Output the [x, y] coordinate of the center of the cell containing the given text.  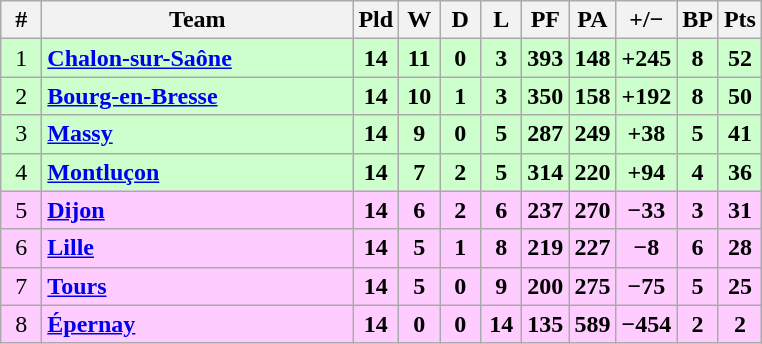
Chalon-sur-Saône [198, 58]
237 [546, 210]
Montluçon [198, 172]
314 [546, 172]
275 [592, 286]
287 [546, 134]
PA [592, 20]
10 [420, 96]
50 [740, 96]
25 [740, 286]
+/− [646, 20]
+94 [646, 172]
−454 [646, 324]
+192 [646, 96]
350 [546, 96]
393 [546, 58]
+245 [646, 58]
270 [592, 210]
Bourg-en-Bresse [198, 96]
220 [592, 172]
Dijon [198, 210]
11 [420, 58]
Épernay [198, 324]
200 [546, 286]
158 [592, 96]
28 [740, 248]
+38 [646, 134]
589 [592, 324]
Lille [198, 248]
Team [198, 20]
148 [592, 58]
Massy [198, 134]
249 [592, 134]
D [460, 20]
52 [740, 58]
41 [740, 134]
W [420, 20]
Pts [740, 20]
−33 [646, 210]
227 [592, 248]
31 [740, 210]
−75 [646, 286]
135 [546, 324]
L [502, 20]
36 [740, 172]
Tours [198, 286]
# [22, 20]
PF [546, 20]
BP [698, 20]
−8 [646, 248]
Pld [376, 20]
219 [546, 248]
